Identify which cell holds the provided text, then report its (X, Y) central coordinate. 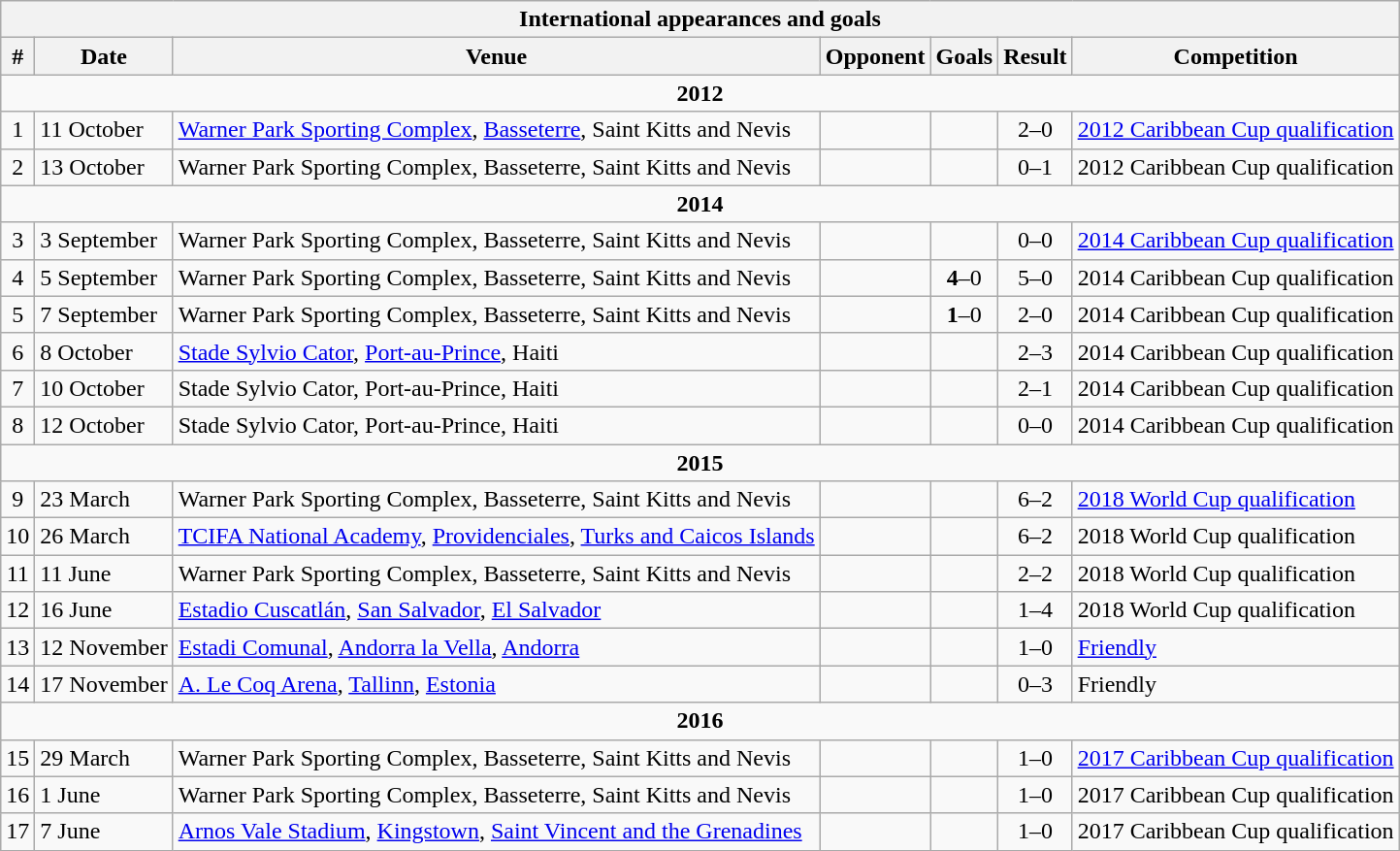
11 June (104, 573)
23 March (104, 500)
29 March (104, 758)
2015 (700, 463)
10 October (104, 388)
13 October (104, 167)
Result (1035, 56)
4–0 (964, 278)
9 (17, 500)
12 October (104, 425)
Arnos Vale Stadium, Kingstown, Saint Vincent and the Grenadines (497, 832)
14 (17, 684)
12 November (104, 647)
Goals (964, 56)
3 (17, 241)
International appearances and goals (700, 19)
11 October (104, 130)
13 (17, 647)
11 (17, 573)
8 October (104, 351)
3 September (104, 241)
Estadi Comunal, Andorra la Vella, Andorra (497, 647)
7 (17, 388)
1 June (104, 795)
16 June (104, 610)
15 (17, 758)
17 (17, 832)
Competition (1236, 56)
1 (17, 130)
2 (17, 167)
8 (17, 425)
2012 (700, 93)
12 (17, 610)
0–3 (1035, 684)
5 September (104, 278)
TCIFA National Academy, Providenciales, Turks and Caicos Islands (497, 537)
Date (104, 56)
Opponent (875, 56)
4 (17, 278)
17 November (104, 684)
Venue (497, 56)
2–2 (1035, 573)
A. Le Coq Arena, Tallinn, Estonia (497, 684)
10 (17, 537)
0–1 (1035, 167)
5 (17, 314)
1–4 (1035, 610)
7 June (104, 832)
2–3 (1035, 351)
2–1 (1035, 388)
6 (17, 351)
16 (17, 795)
5–0 (1035, 278)
Estadio Cuscatlán, San Salvador, El Salvador (497, 610)
# (17, 56)
26 March (104, 537)
2014 (700, 204)
7 September (104, 314)
2016 (700, 721)
